Locate the cell with the specified text and output its [x, y] center coordinate. 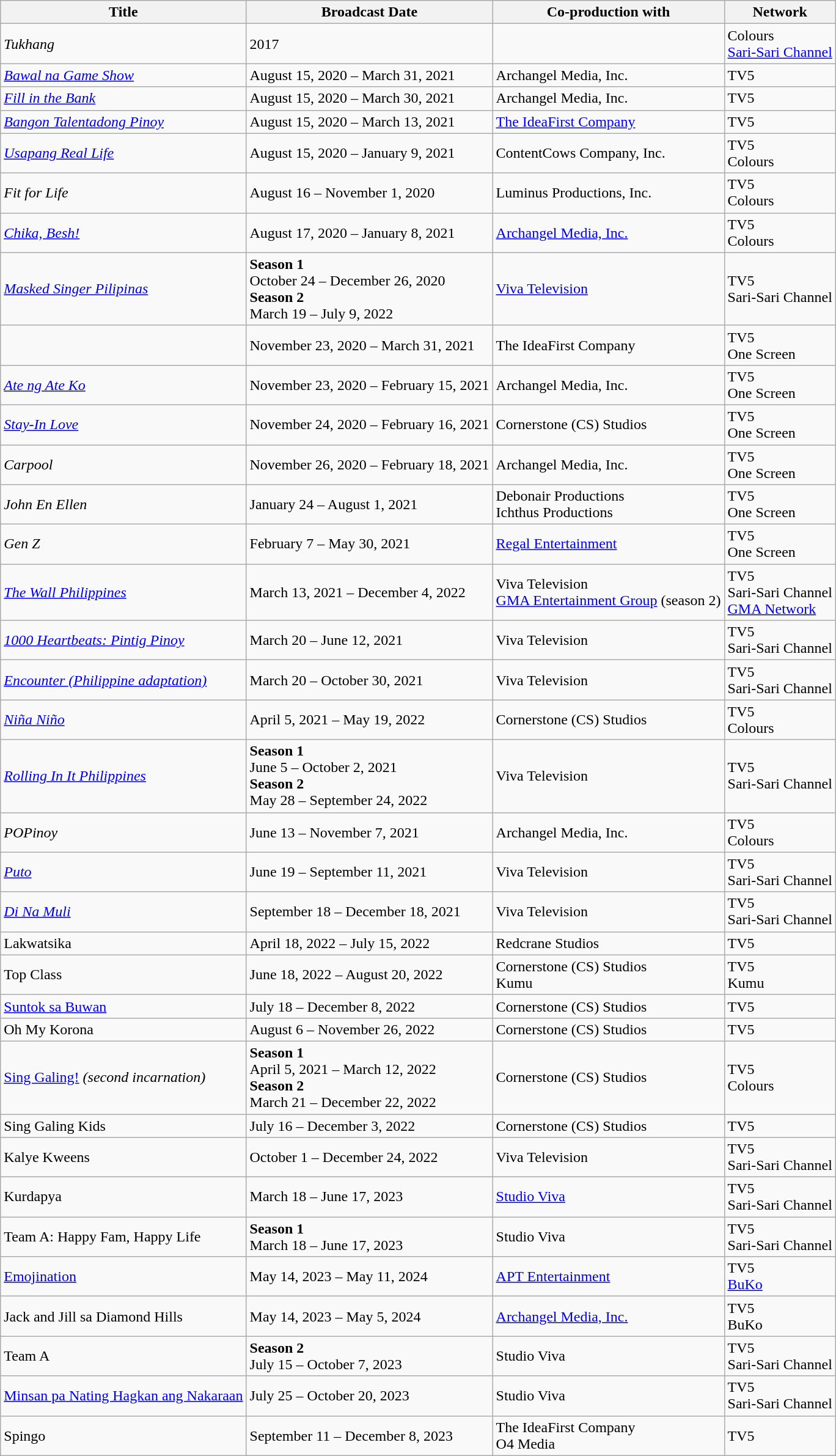
August 6 – November 26, 2022 [369, 1029]
Lakwatsika [123, 943]
March 20 – June 12, 2021 [369, 641]
Usapang Real Life [123, 153]
Viva TelevisionGMA Entertainment Group (season 2) [609, 592]
Fill in the Bank [123, 98]
January 24 – August 1, 2021 [369, 505]
Sing Galing! (second incarnation) [123, 1077]
Network [780, 12]
Bawal na Game Show [123, 75]
Redcrane Studios [609, 943]
2017 [369, 44]
August 15, 2020 – March 13, 2021 [369, 122]
Stay-In Love [123, 424]
Debonair ProductionsIchthus Productions [609, 505]
Team A [123, 1356]
Bangon Talentadong Pinoy [123, 122]
Title [123, 12]
Masked Singer Pilipinas [123, 289]
Kalye Kweens [123, 1158]
May 14, 2023 – May 11, 2024 [369, 1276]
June 18, 2022 – August 20, 2022 [369, 974]
Oh My Korona [123, 1029]
February 7 – May 30, 2021 [369, 544]
Niña Niño [123, 720]
August 15, 2020 – March 31, 2021 [369, 75]
November 23, 2020 – February 15, 2021 [369, 385]
Cornerstone (CS) StudiosKumu [609, 974]
July 18 – December 8, 2022 [369, 1006]
Top Class [123, 974]
Di Na Muli [123, 912]
Emojination [123, 1276]
Season 1 April 5, 2021 – March 12, 2022 Season 2 March 21 – December 22, 2022 [369, 1077]
November 23, 2020 – March 31, 2021 [369, 345]
September 18 – December 18, 2021 [369, 912]
Regal Entertainment [609, 544]
ContentCows Company, Inc. [609, 153]
September 11 – December 8, 2023 [369, 1435]
Rolling In It Philippines [123, 776]
Ate ng Ate Ko [123, 385]
Co-production with [609, 12]
April 18, 2022 – July 15, 2022 [369, 943]
November 24, 2020 – February 16, 2021 [369, 424]
Fit for Life [123, 193]
April 5, 2021 – May 19, 2022 [369, 720]
Suntok sa Buwan [123, 1006]
Sing Galing Kids [123, 1125]
1000 Heartbeats: Pintig Pinoy [123, 641]
July 16 – December 3, 2022 [369, 1125]
March 18 – June 17, 2023 [369, 1197]
Season 2 July 15 – October 7, 2023 [369, 1356]
November 26, 2020 – February 18, 2021 [369, 465]
March 13, 2021 – December 4, 2022 [369, 592]
John En Ellen [123, 505]
March 20 – October 30, 2021 [369, 680]
TV5Sari-Sari ChannelGMA Network [780, 592]
Season 1 October 24 – December 26, 2020 Season 2 March 19 – July 9, 2022 [369, 289]
Luminus Productions, Inc. [609, 193]
August 15, 2020 – March 30, 2021 [369, 98]
The Wall Philippines [123, 592]
Carpool [123, 465]
TV5Kumu [780, 974]
August 16 – November 1, 2020 [369, 193]
Tukhang [123, 44]
Encounter (Philippine adaptation) [123, 680]
August 17, 2020 – January 8, 2021 [369, 232]
Chika, Besh! [123, 232]
June 13 – November 7, 2021 [369, 833]
The IdeaFirst Company O4 Media [609, 1435]
July 25 – October 20, 2023 [369, 1396]
ColoursSari-Sari Channel [780, 44]
Minsan pa Nating Hagkan ang Nakaraan [123, 1396]
Jack and Jill sa Diamond Hills [123, 1317]
Spingo [123, 1435]
May 14, 2023 – May 5, 2024 [369, 1317]
Season 1 June 5 – October 2, 2021 Season 2 May 28 – September 24, 2022 [369, 776]
Broadcast Date [369, 12]
Season 1 March 18 – June 17, 2023 [369, 1237]
Puto [123, 872]
August 15, 2020 – January 9, 2021 [369, 153]
Gen Z [123, 544]
Kurdapya [123, 1197]
Team A: Happy Fam, Happy Life [123, 1237]
October 1 – December 24, 2022 [369, 1158]
APT Entertainment [609, 1276]
POPinoy [123, 833]
June 19 – September 11, 2021 [369, 872]
